Determine the [x, y] coordinate at the center of the cell enclosing the given text.  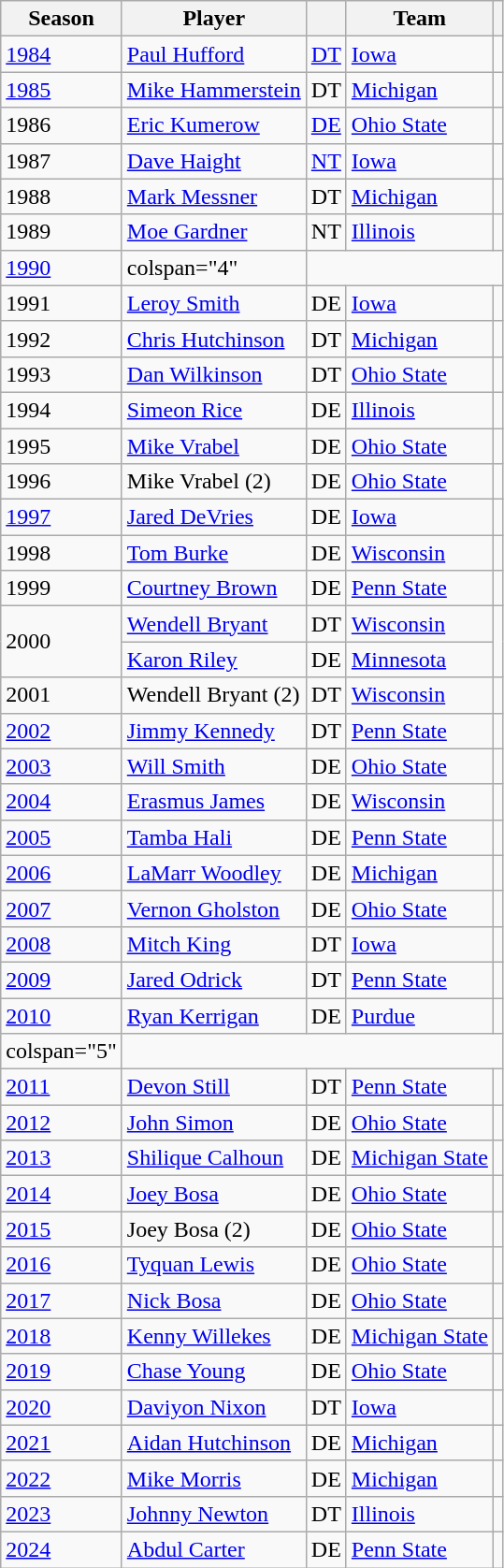
1990 [62, 268]
Courtney Brown [213, 588]
Kenny Willekes [213, 1336]
Mitch King [213, 944]
Nick Bosa [213, 1300]
Shilique Calhoun [213, 1158]
John Simon [213, 1123]
Aidan Hutchinson [213, 1443]
Paul Hufford [213, 54]
Mike Hammerstein [213, 90]
1997 [62, 517]
1987 [62, 161]
Jared Odrick [213, 980]
2004 [62, 802]
2002 [62, 731]
colspan="5" [62, 1052]
1988 [62, 196]
Moe Gardner [213, 232]
2019 [62, 1372]
Wendell Bryant (2) [213, 695]
Ryan Kerrigan [213, 1015]
Player [213, 19]
1989 [62, 232]
2020 [62, 1407]
2016 [62, 1265]
LaMarr Woodley [213, 873]
Mike Vrabel (2) [213, 482]
2000 [62, 642]
1984 [62, 54]
Abdul Carter [213, 1549]
Chris Hutchinson [213, 339]
2022 [62, 1478]
1993 [62, 374]
2012 [62, 1123]
colspan="4" [213, 268]
2011 [62, 1087]
Mark Messner [213, 196]
1998 [62, 553]
Johnny Newton [213, 1514]
Dave Haight [213, 161]
2007 [62, 908]
Season [62, 19]
Dan Wilkinson [213, 374]
Mike Morris [213, 1478]
2013 [62, 1158]
2006 [62, 873]
Tyquan Lewis [213, 1265]
2009 [62, 980]
Tom Burke [213, 553]
Joey Bosa (2) [213, 1229]
2021 [62, 1443]
Daviyon Nixon [213, 1407]
Devon Still [213, 1087]
1985 [62, 90]
1999 [62, 588]
Minnesota [419, 660]
1995 [62, 446]
Leroy Smith [213, 303]
Eric Kumerow [213, 125]
Erasmus James [213, 802]
1991 [62, 303]
Joey Bosa [213, 1194]
2017 [62, 1300]
Vernon Gholston [213, 908]
Chase Young [213, 1372]
Purdue [419, 1015]
Tamba Hali [213, 837]
Jared DeVries [213, 517]
Karon Riley [213, 660]
1996 [62, 482]
2014 [62, 1194]
2008 [62, 944]
Jimmy Kennedy [213, 731]
2003 [62, 766]
Wendell Bryant [213, 624]
2010 [62, 1015]
1992 [62, 339]
1986 [62, 125]
1994 [62, 410]
Will Smith [213, 766]
2023 [62, 1514]
Simeon Rice [213, 410]
2005 [62, 837]
Mike Vrabel [213, 446]
2018 [62, 1336]
2015 [62, 1229]
2024 [62, 1549]
Team [419, 19]
2001 [62, 695]
